Pinpoint the cell where the given text exists, returning its [x, y] midpoint coordinate. 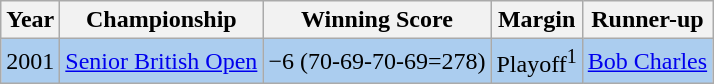
−6 (70-69-70-69=278) [377, 62]
Winning Score [377, 20]
Championship [162, 20]
Margin [536, 20]
Senior British Open [162, 62]
2001 [30, 62]
Runner-up [647, 20]
Year [30, 20]
Playoff1 [536, 62]
Bob Charles [647, 62]
